Search for the cell housing the specified text and yield its [X, Y] center coordinate. 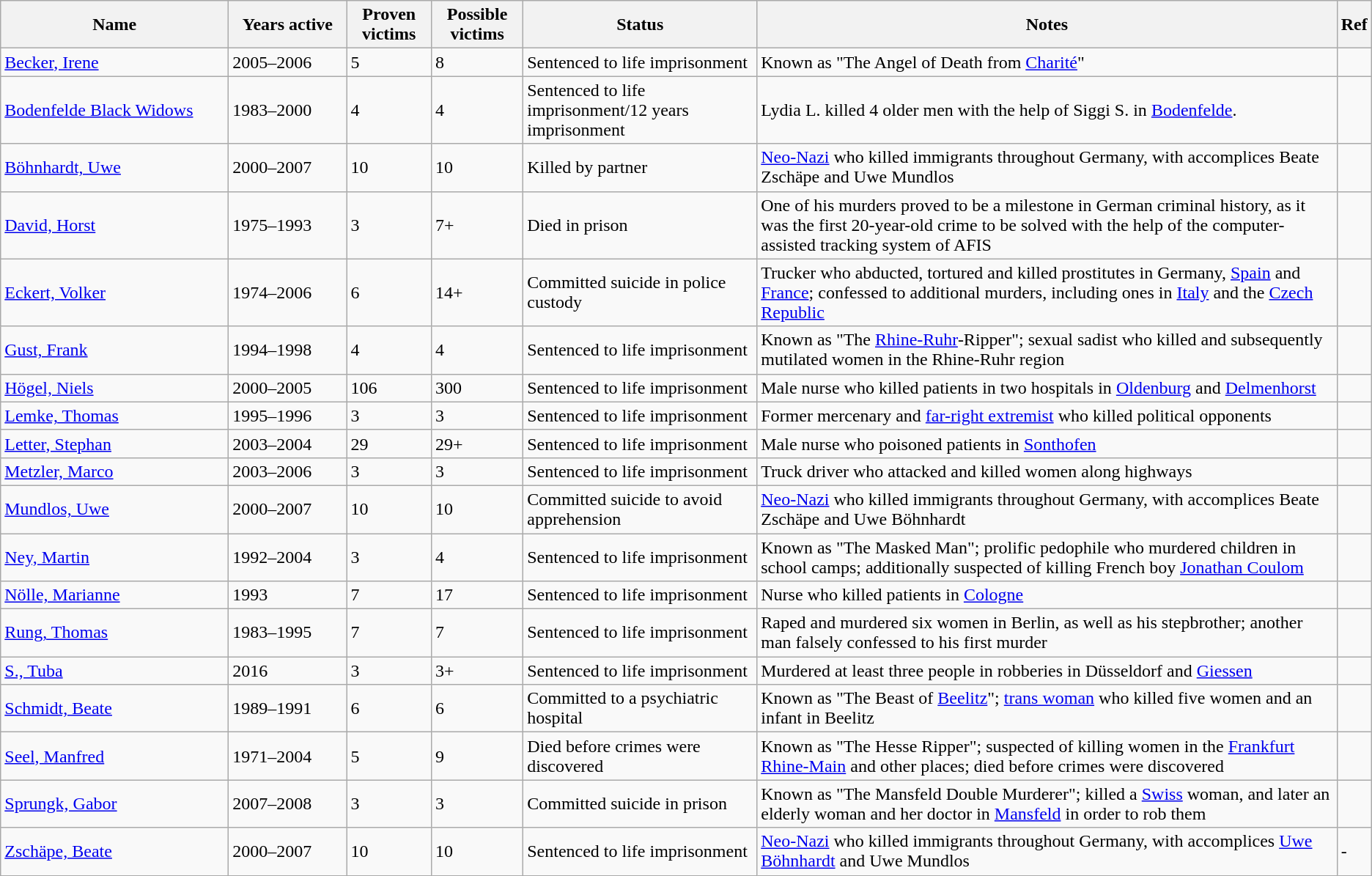
Proven victims [389, 25]
Lemke, Thomas [114, 416]
Committed suicide in prison [641, 803]
Neo-Nazi who killed immigrants throughout Germany, with accomplices Beate Zschäpe and Uwe Mundlos [1047, 167]
29 [389, 443]
Murdered at least three people in robberies in Düsseldorf and Giessen [1047, 671]
2003–2006 [287, 471]
3+ [478, 671]
300 [478, 388]
1971–2004 [287, 757]
2007–2008 [287, 803]
Letter, Stephan [114, 443]
Sentenced to life imprisonment/12 years imprisonment [641, 110]
- [1354, 852]
Male nurse who poisoned patients in Sonthofen [1047, 443]
Böhnhardt, Uwe [114, 167]
2000–2005 [287, 388]
Truck driver who attacked and killed women along highways [1047, 471]
Eckert, Volker [114, 292]
Rung, Thomas [114, 633]
Known as "The Mansfeld Double Murderer"; killed a Swiss woman, and later an elderly woman and her doctor in Mansfeld in order to rob them [1047, 803]
Bodenfelde Black Widows [114, 110]
Notes [1047, 25]
Male nurse who killed patients in two hospitals in Oldenburg and Delmenhorst [1047, 388]
Zschäpe, Beate [114, 852]
Committed to a psychiatric hospital [641, 708]
1992–2004 [287, 557]
1989–1991 [287, 708]
1995–1996 [287, 416]
Nölle, Marianne [114, 595]
Known as "The Beast of Beelitz"; trans woman who killed five women and an infant in Beelitz [1047, 708]
7+ [478, 225]
Former mercenary and far-right extremist who killed political opponents [1047, 416]
Metzler, Marco [114, 471]
Committed suicide to avoid apprehension [641, 509]
Becker, Irene [114, 62]
1993 [287, 595]
Known as "The Hesse Ripper"; suspected of killing women in the Frankfurt Rhine-Main and other places; died before crimes were discovered [1047, 757]
Known as "The Masked Man"; prolific pedophile who murdered children in school camps; additionally suspected of killing French boy Jonathan Coulom [1047, 557]
Högel, Niels [114, 388]
29+ [478, 443]
Nurse who killed patients in Cologne [1047, 595]
Lydia L. killed 4 older men with the help of Siggi S. in Bodenfelde. [1047, 110]
Neo-Nazi who killed immigrants throughout Germany, with accomplices Beate Zschäpe and Uwe Böhnhardt [1047, 509]
2016 [287, 671]
Status [641, 25]
Known as "The Rhine-Ruhr-Ripper"; sexual sadist who killed and subsequently mutilated women in the Rhine-Ruhr region [1047, 350]
Gust, Frank [114, 350]
Ney, Martin [114, 557]
Seel, Manfred [114, 757]
Years active [287, 25]
14+ [478, 292]
Sprungk, Gabor [114, 803]
Died in prison [641, 225]
Ref [1354, 25]
Known as "The Angel of Death from Charité" [1047, 62]
Killed by partner [641, 167]
Neo-Nazi who killed immigrants throughout Germany, with accomplices Uwe Böhnhardt and Uwe Mundlos [1047, 852]
2003–2004 [287, 443]
106 [389, 388]
1975–1993 [287, 225]
2005–2006 [287, 62]
Mundlos, Uwe [114, 509]
1994–1998 [287, 350]
1974–2006 [287, 292]
8 [478, 62]
1983–1995 [287, 633]
David, Horst [114, 225]
Possible victims [478, 25]
Raped and murdered six women in Berlin, as well as his stepbrother; another man falsely confessed to his first murder [1047, 633]
Committed suicide in police custody [641, 292]
1983–2000 [287, 110]
9 [478, 757]
Schmidt, Beate [114, 708]
Name [114, 25]
Died before crimes were discovered [641, 757]
S., Tuba [114, 671]
17 [478, 595]
